Provide the [x, y] coordinate of the cell's center where the given text is located.  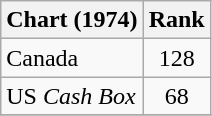
68 [176, 96]
Rank [176, 20]
Canada [72, 58]
Chart (1974) [72, 20]
US Cash Box [72, 96]
128 [176, 58]
